Locate the cell with the specified text and output its [X, Y] center coordinate. 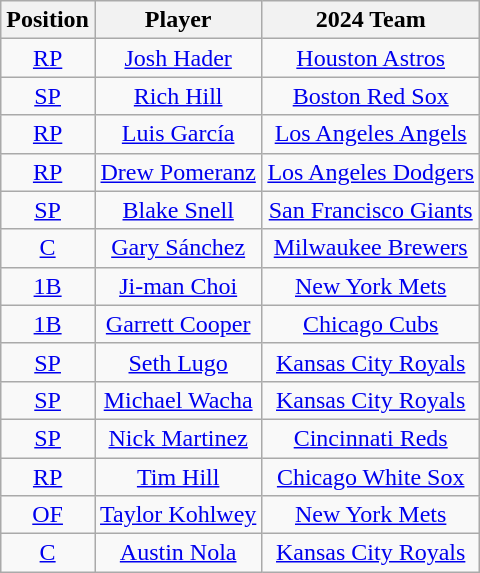
Los Angeles Angels [371, 134]
Seth Lugo [178, 362]
Position [48, 20]
Chicago White Sox [371, 477]
OF [48, 515]
Houston Astros [371, 58]
Player [178, 20]
San Francisco Giants [371, 210]
Rich Hill [178, 96]
2024 Team [371, 20]
Tim Hill [178, 477]
Chicago Cubs [371, 324]
Luis García [178, 134]
Taylor Kohlwey [178, 515]
Ji-man Choi [178, 286]
Josh Hader [178, 58]
Garrett Cooper [178, 324]
Nick Martinez [178, 438]
Blake Snell [178, 210]
Cincinnati Reds [371, 438]
Gary Sánchez [178, 248]
Milwaukee Brewers [371, 248]
Los Angeles Dodgers [371, 172]
Boston Red Sox [371, 96]
Michael Wacha [178, 400]
Austin Nola [178, 553]
Drew Pomeranz [178, 172]
